Search for the cell housing the specified text and yield its [X, Y] center coordinate. 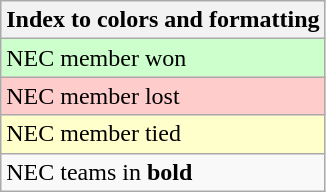
NEC teams in bold [163, 172]
NEC member tied [163, 134]
NEC member won [163, 58]
NEC member lost [163, 96]
Index to colors and formatting [163, 20]
